Extract the [X, Y] coordinate from the center of the cell holding the provided text.  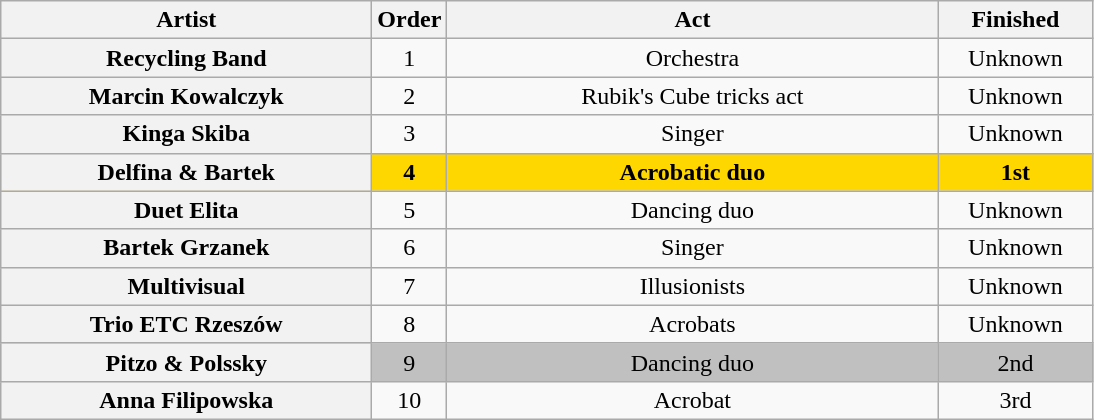
7 [410, 286]
Rubik's Cube tricks act [692, 96]
10 [410, 400]
Bartek Grzanek [186, 248]
Act [692, 20]
Trio ETC Rzeszów [186, 324]
Acrobats [692, 324]
1st [1016, 172]
Marcin Kowalczyk [186, 96]
Artist [186, 20]
6 [410, 248]
Duet Elita [186, 210]
Anna Filipowska [186, 400]
1 [410, 58]
Acrobatic duo [692, 172]
2nd [1016, 362]
Kinga Skiba [186, 134]
3 [410, 134]
3rd [1016, 400]
5 [410, 210]
Multivisual [186, 286]
9 [410, 362]
2 [410, 96]
Finished [1016, 20]
Orchestra [692, 58]
Illusionists [692, 286]
4 [410, 172]
Order [410, 20]
Pitzo & Polssky [186, 362]
8 [410, 324]
Acrobat [692, 400]
Delfina & Bartek [186, 172]
Recycling Band [186, 58]
